For the text-containing cell, return its midpoint in (x, y) coordinate format. 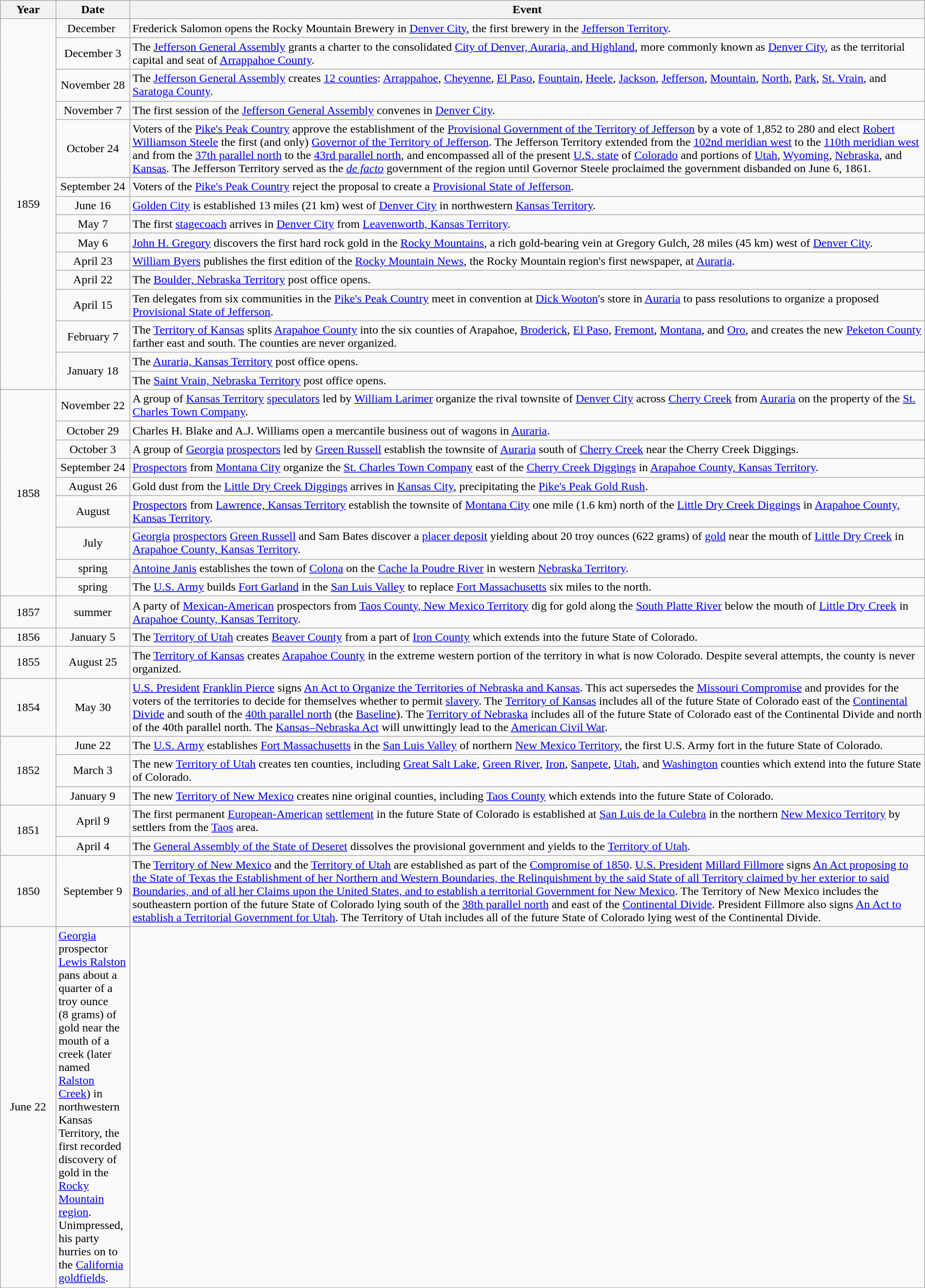
March 3 (93, 771)
December 3 (93, 54)
1858 (28, 493)
April 15 (93, 304)
August 26 (93, 486)
August (93, 511)
1854 (28, 707)
October 24 (93, 148)
1855 (28, 662)
May 30 (93, 707)
January 18 (93, 371)
The first session of the Jefferson General Assembly convenes in Denver City. (527, 110)
Gold dust from the Little Dry Creek Diggings arrives in Kansas City, precipitating the Pike's Peak Gold Rush. (527, 486)
Event (527, 10)
Voters of the Pike's Peak Country reject the proposal to create a Provisional State of Jefferson. (527, 187)
April 4 (93, 846)
January 5 (93, 637)
William Byers publishes the first edition of the Rocky Mountain News, the Rocky Mountain region's first newspaper, at Auraria. (527, 261)
April 9 (93, 821)
February 7 (93, 337)
A group of Georgia prospectors led by Green Russell establish the townsite of Auraria south of Cherry Creek near the Cherry Creek Diggings. (527, 449)
June 16 (93, 205)
Charles H. Blake and A.J. Williams open a mercantile business out of wagons in Auraria. (527, 431)
Prospectors from Montana City organize the St. Charles Town Company east of the Cherry Creek Diggings in Arapahoe County, Kansas Territory. (527, 468)
May 6 (93, 242)
October 3 (93, 449)
1850 (28, 891)
1852 (28, 771)
The Saint Vrain, Nebraska Territory post office opens. (527, 380)
January 9 (93, 796)
December (93, 28)
November 28 (93, 85)
The new Territory of New Mexico creates nine original counties, including Taos County which extends into the future State of Colorado. (527, 796)
Frederick Salomon opens the Rocky Mountain Brewery in Denver City, the first brewery in the Jefferson Territory. (527, 28)
August 25 (93, 662)
1851 (28, 830)
The Territory of Utah creates Beaver County from a part of Iron County which extends into the future State of Colorado. (527, 637)
1857 (28, 612)
1856 (28, 637)
May 7 (93, 224)
April 23 (93, 261)
November 22 (93, 406)
The Auraria, Kansas Territory post office opens. (527, 362)
The first stagecoach arrives in Denver City from Leavenworth, Kansas Territory. (527, 224)
summer (93, 612)
1859 (28, 204)
Golden City is established 13 miles (21 km) west of Denver City in northwestern Kansas Territory. (527, 205)
Year (28, 10)
July (93, 543)
Antoine Janis establishes the town of Colona on the Cache la Poudre River in western Nebraska Territory. (527, 568)
October 29 (93, 431)
September 9 (93, 891)
The Boulder, Nebraska Territory post office opens. (527, 279)
The General Assembly of the State of Deseret dissolves the provisional government and yields to the Territory of Utah. (527, 846)
Date (93, 10)
April 22 (93, 279)
The U.S. Army builds Fort Garland in the San Luis Valley to replace Fort Massachusetts six miles to the north. (527, 587)
November 7 (93, 110)
